Return [X, Y] of the center of cell containing provided text 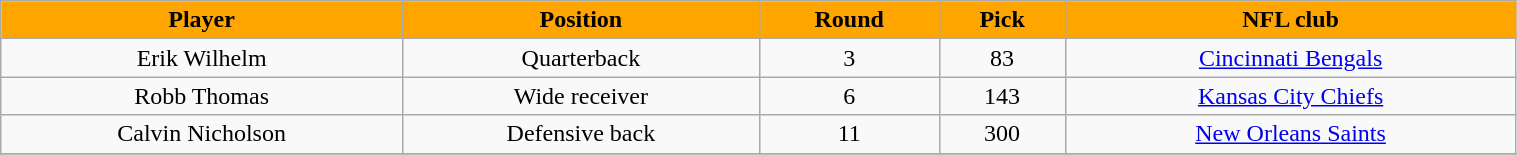
3 [849, 58]
300 [1002, 134]
New Orleans Saints [1290, 134]
11 [849, 134]
Round [849, 20]
Pick [1002, 20]
Robb Thomas [202, 96]
NFL club [1290, 20]
Defensive back [580, 134]
Quarterback [580, 58]
6 [849, 96]
Calvin Nicholson [202, 134]
143 [1002, 96]
Wide receiver [580, 96]
Kansas City Chiefs [1290, 96]
Erik Wilhelm [202, 58]
83 [1002, 58]
Player [202, 20]
Position [580, 20]
Cincinnati Bengals [1290, 58]
